Determine the (X, Y) coordinate at the center of the cell enclosing the given text.  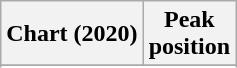
Chart (2020) (72, 34)
Peakposition (189, 34)
